Return the [x, y] coordinate for the center point of the cell that contains the specified text.  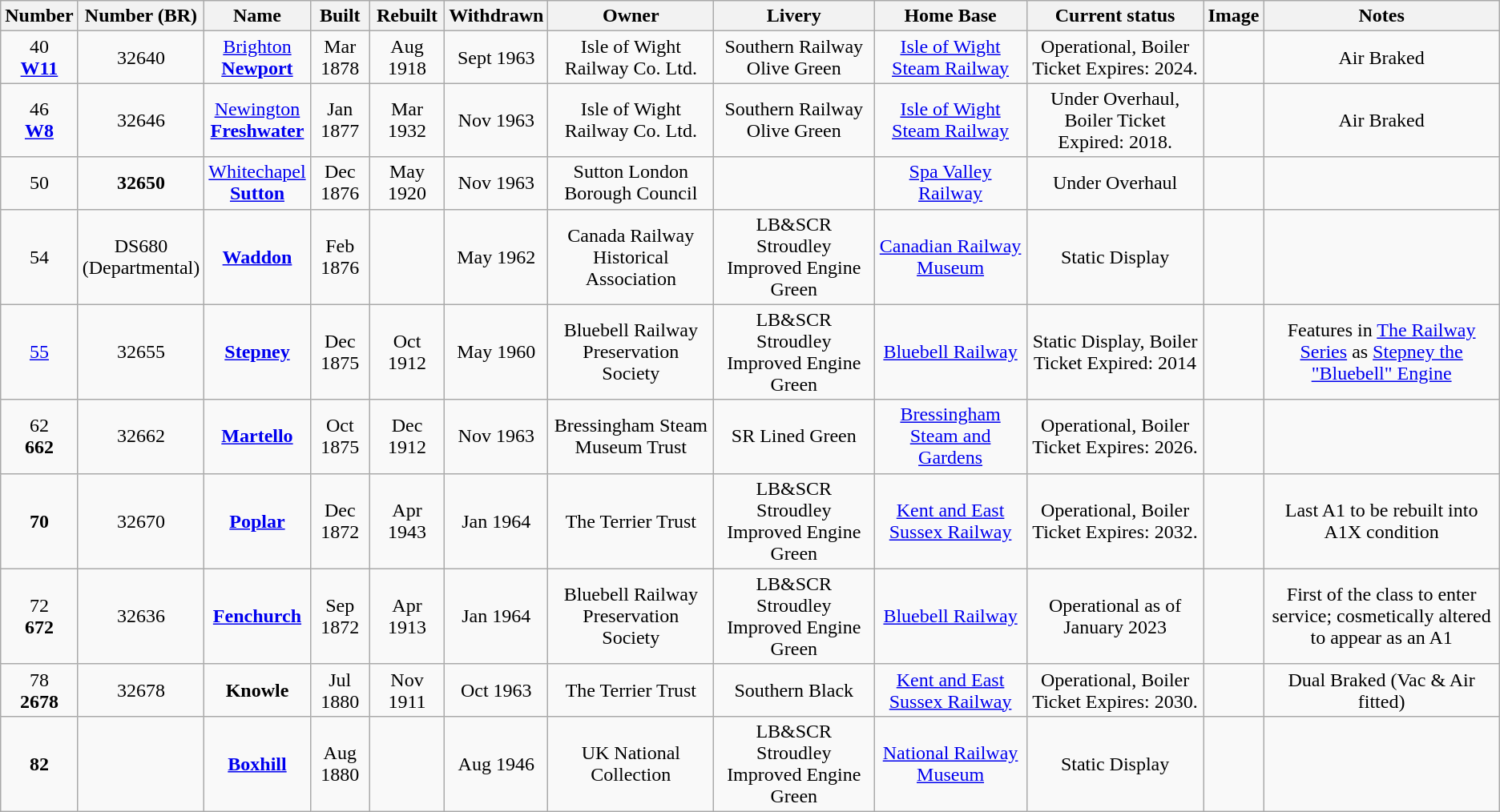
Operational as of January 2023 [1115, 617]
Sep 1872 [340, 617]
Aug 1880 [340, 764]
Mar 1932 [407, 120]
NewingtonFreshwater [257, 120]
Name [257, 16]
Jul 1880 [340, 690]
Mar 1878 [340, 58]
SR Lined Green [794, 436]
Dual Braked (Vac & Air fitted) [1381, 690]
May 1960 [497, 352]
UK National Collection [631, 764]
32640 [141, 58]
Operational, Boiler Ticket Expires: 2032. [1115, 521]
32662 [141, 436]
DS680(Departmental) [141, 256]
Oct 1963 [497, 690]
50 [39, 183]
Operational, Boiler Ticket Expires: 2026. [1115, 436]
Sept 1963 [497, 58]
Stepney [257, 352]
Number [39, 16]
Operational, Boiler Ticket Expires: 2024. [1115, 58]
Bressingham Steam Museum Trust [631, 436]
72672 [39, 617]
Martello [257, 436]
Southern Black [794, 690]
Operational, Boiler Ticket Expires: 2030. [1115, 690]
Number (BR) [141, 16]
32678 [141, 690]
First of the class to enter service; cosmetically altered to appear as an A1 [1381, 617]
Rebuilt [407, 16]
32670 [141, 521]
Livery [794, 16]
May 1920 [407, 183]
Built [340, 16]
Poplar [257, 521]
Under Overhaul [1115, 183]
Dec 1876 [340, 183]
Jan 1877 [340, 120]
Apr 1913 [407, 617]
Under Overhaul, Boiler Ticket Expired: 2018. [1115, 120]
Feb 1876 [340, 256]
Apr 1943 [407, 521]
Dec 1912 [407, 436]
Nov 1911 [407, 690]
Withdrawn [497, 16]
Current status [1115, 16]
54 [39, 256]
Last A1 to be rebuilt into A1X condition [1381, 521]
BrightonNewport [257, 58]
Canada Railway Historical Association [631, 256]
Knowle [257, 690]
Spa Valley Railway [950, 183]
46W8 [39, 120]
Waddon [257, 256]
32646 [141, 120]
Aug 1918 [407, 58]
Oct 1875 [340, 436]
Fenchurch [257, 617]
32655 [141, 352]
55 [39, 352]
40W11 [39, 58]
National Railway Museum [950, 764]
WhitechapelSutton [257, 183]
Boxhill [257, 764]
Canadian Railway Museum [950, 256]
Dec 1872 [340, 521]
Bressingham Steam and Gardens [950, 436]
Static Display, Boiler Ticket Expired: 2014 [1115, 352]
Owner [631, 16]
Dec 1875 [340, 352]
Sutton London Borough Council [631, 183]
70 [39, 521]
82 [39, 764]
May 1962 [497, 256]
Notes [1381, 16]
Home Base [950, 16]
32650 [141, 183]
Image [1234, 16]
32636 [141, 617]
Features in The Railway Series as Stepney the "Bluebell" Engine [1381, 352]
Oct 1912 [407, 352]
782678 [39, 690]
62662 [39, 436]
Aug 1946 [497, 764]
